Locate the cell with the specified text and output its [x, y] center coordinate. 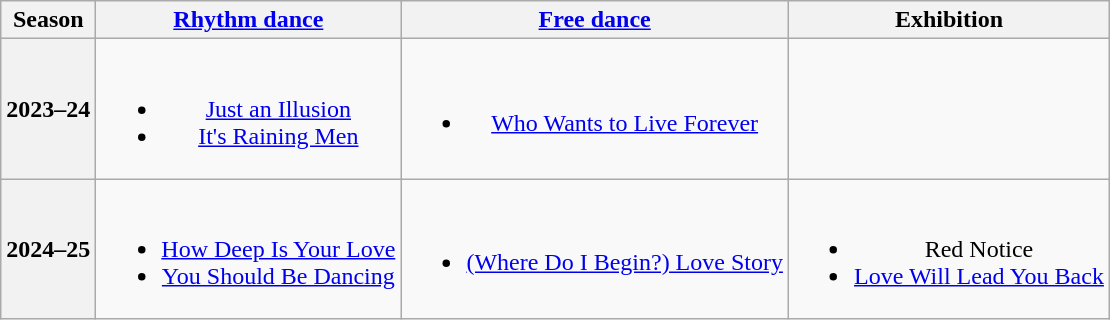
(Where Do I Begin?) Love Story [595, 249]
Season [48, 20]
Rhythm dance [248, 20]
Just an Illusion It's Raining Men [248, 109]
Red Notice Love Will Lead You Back [948, 249]
How Deep Is Your LoveYou Should Be Dancing [248, 249]
Free dance [595, 20]
Who Wants to Live Forever [595, 109]
2023–24 [48, 109]
2024–25 [48, 249]
Exhibition [948, 20]
